Pinpoint the cell where the given text exists, returning its (X, Y) midpoint coordinate. 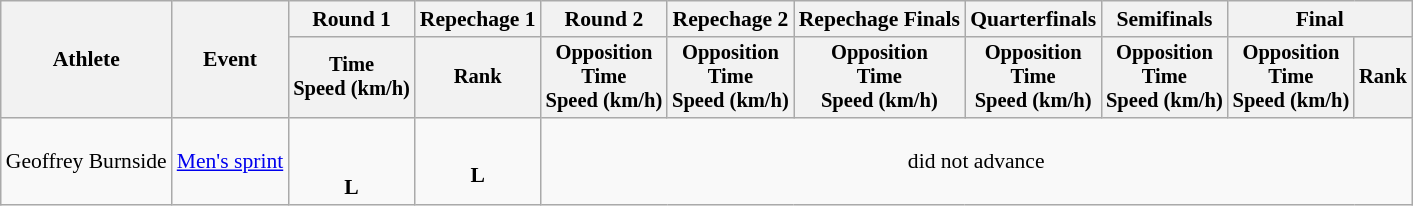
Repechage Finals (880, 19)
Men's sprint (230, 162)
did not advance (976, 162)
Event (230, 60)
Repechage 1 (478, 19)
Round 2 (604, 19)
Quarterfinals (1033, 19)
TimeSpeed (km/h) (352, 78)
Repechage 2 (730, 19)
Athlete (86, 60)
Geoffrey Burnside (86, 162)
Final (1320, 19)
Round 1 (352, 19)
Semifinals (1164, 19)
